Return [x, y] of the center of cell containing provided text 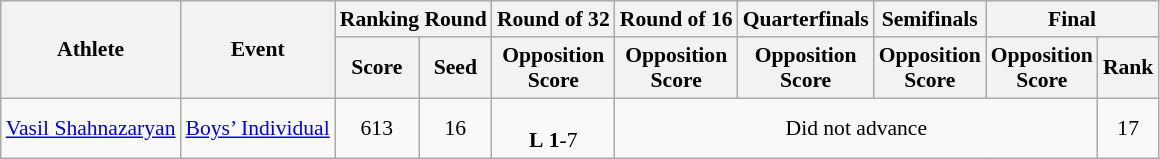
Ranking Round [414, 19]
Did not advance [856, 128]
Seed [456, 68]
Boys’ Individual [258, 128]
Round of 32 [554, 19]
Semifinals [930, 19]
Athlete [91, 50]
L 1-7 [554, 128]
17 [1128, 128]
Final [1072, 19]
Event [258, 50]
Score [377, 68]
Rank [1128, 68]
Quarterfinals [806, 19]
613 [377, 128]
Vasil Shahnazaryan [91, 128]
16 [456, 128]
Round of 16 [676, 19]
